Return [X, Y] of the center of cell containing provided text 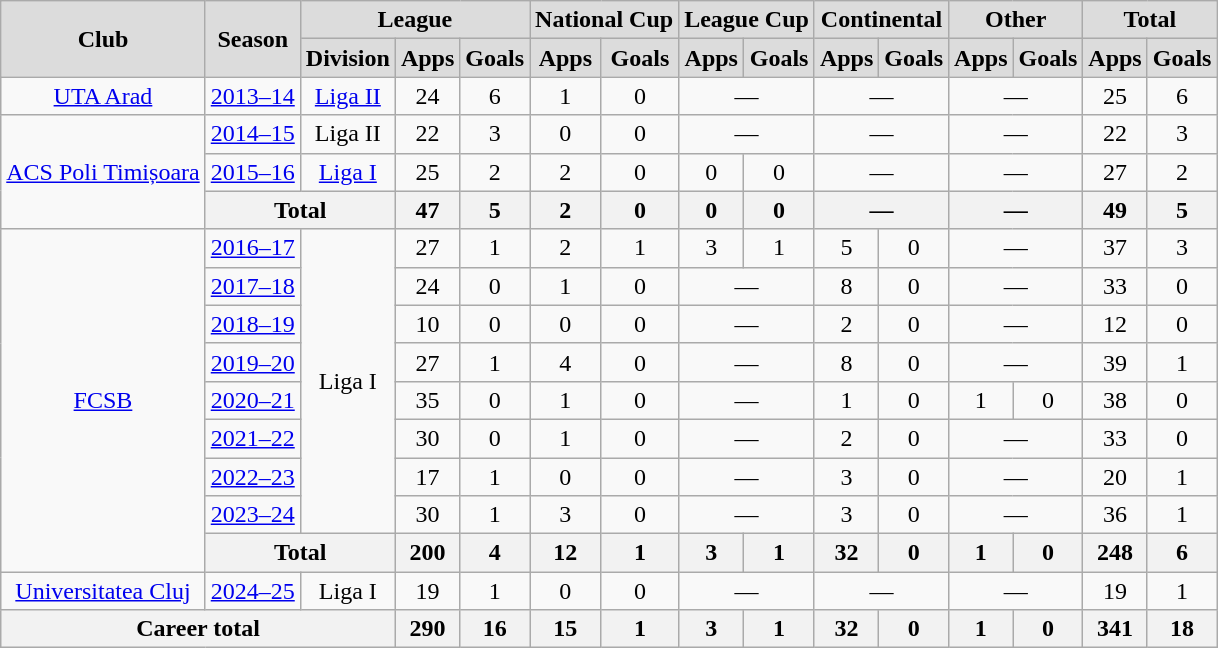
National Cup [604, 20]
UTA Arad [103, 96]
Season [252, 39]
39 [1115, 362]
38 [1115, 400]
2016–17 [252, 248]
2017–18 [252, 286]
37 [1115, 248]
2023–24 [252, 515]
2020–21 [252, 400]
FCSB [103, 400]
2022–23 [252, 477]
18 [1182, 629]
20 [1115, 477]
49 [1115, 210]
2013–14 [252, 96]
2015–16 [252, 172]
2019–20 [252, 362]
16 [495, 629]
League Cup [747, 20]
290 [427, 629]
200 [427, 553]
2018–19 [252, 324]
17 [427, 477]
341 [1115, 629]
Universitatea Cluj [103, 591]
36 [1115, 515]
Other [1016, 20]
Club [103, 39]
248 [1115, 553]
2021–22 [252, 438]
Division [348, 58]
2024–25 [252, 591]
15 [566, 629]
35 [427, 400]
47 [427, 210]
ACS Poli Timișoara [103, 172]
2014–15 [252, 134]
Career total [198, 629]
10 [427, 324]
Continental [881, 20]
League [414, 20]
